Return the [x, y] coordinate for the center point of the cell that contains the specified text.  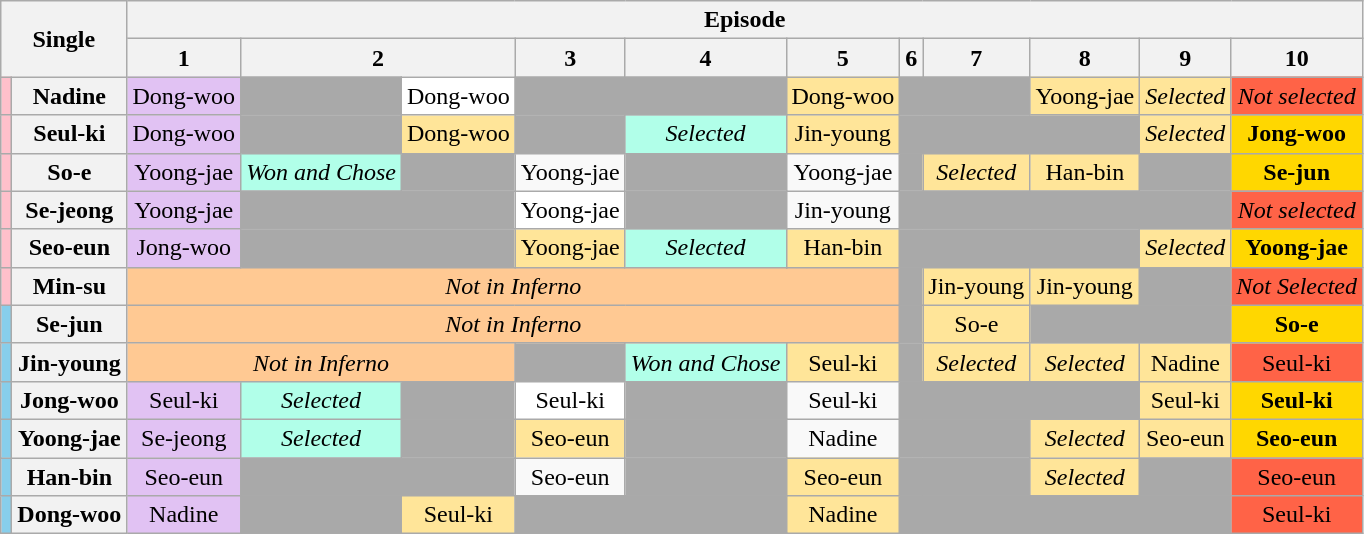
7 [976, 58]
Single [64, 39]
3 [570, 58]
8 [1085, 58]
2 [378, 58]
Not Selected [1297, 286]
9 [1186, 58]
10 [1297, 58]
5 [843, 58]
6 [912, 58]
4 [706, 58]
Min-su [70, 286]
Episode [745, 20]
1 [184, 58]
